Detect which cell encompasses the target text, then output its (x, y) center coordinate. 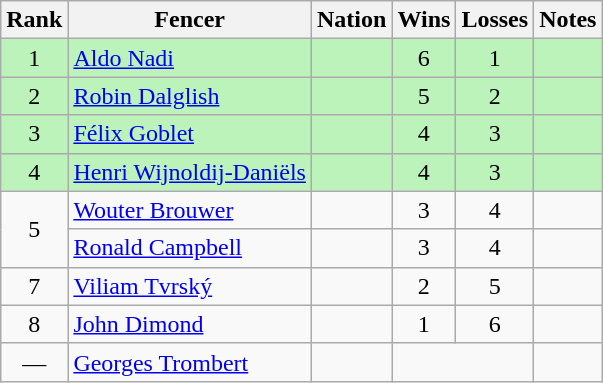
Henri Wijnoldij-Daniëls (190, 172)
Fencer (190, 20)
Robin Dalglish (190, 96)
Félix Goblet (190, 134)
Rank (34, 20)
Viliam Tvrský (190, 286)
Wins (424, 20)
Notes (568, 20)
Nation (351, 20)
8 (34, 324)
Wouter Brouwer (190, 210)
Georges Trombert (190, 362)
Ronald Campbell (190, 248)
— (34, 362)
Aldo Nadi (190, 58)
7 (34, 286)
John Dimond (190, 324)
Losses (495, 20)
